Output the [x, y] coordinate of the center of the cell containing the given text.  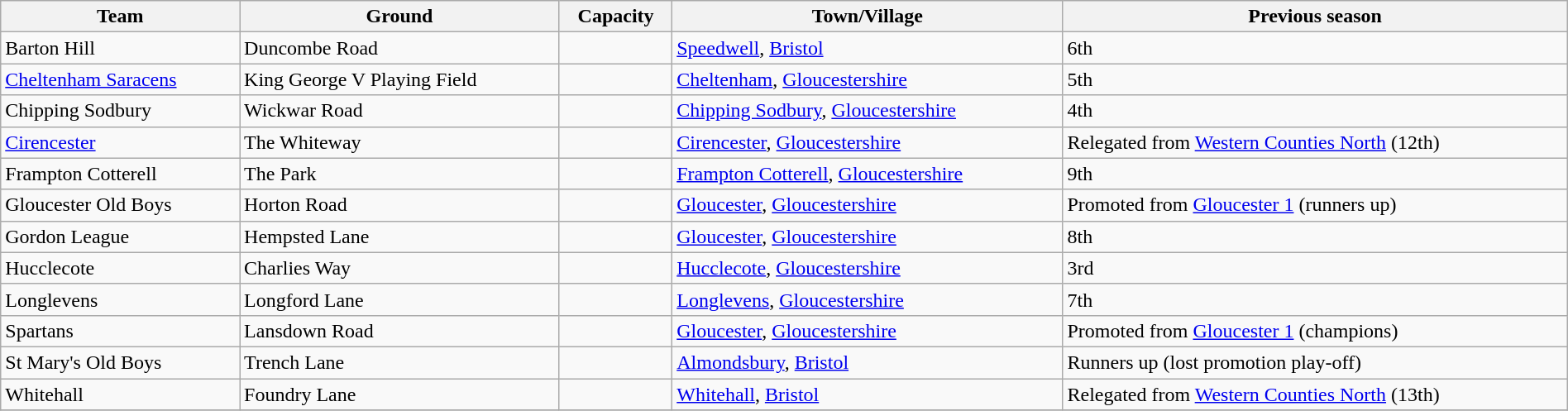
8th [1315, 237]
Promoted from Gloucester 1 (runners up) [1315, 205]
Previous season [1315, 17]
Town/Village [868, 17]
Cirencester, Gloucestershire [868, 142]
Gordon League [121, 237]
Gloucester Old Boys [121, 205]
Hempsted Lane [400, 237]
Cirencester [121, 142]
Cheltenham Saracens [121, 79]
St Mary's Old Boys [121, 362]
Relegated from Western Counties North (12th) [1315, 142]
Longford Lane [400, 299]
Chipping Sodbury [121, 111]
Spartans [121, 331]
Wickwar Road [400, 111]
Foundry Lane [400, 394]
Hucclecote, Gloucestershire [868, 268]
Charlies Way [400, 268]
The Whiteway [400, 142]
Hucclecote [121, 268]
Team [121, 17]
Frampton Cotterell, Gloucestershire [868, 174]
Whitehall [121, 394]
The Park [400, 174]
Lansdown Road [400, 331]
King George V Playing Field [400, 79]
Ground [400, 17]
Trench Lane [400, 362]
7th [1315, 299]
Runners up (lost promotion play-off) [1315, 362]
Speedwell, Bristol [868, 48]
6th [1315, 48]
Frampton Cotterell [121, 174]
4th [1315, 111]
Promoted from Gloucester 1 (champions) [1315, 331]
Longlevens, Gloucestershire [868, 299]
Chipping Sodbury, Gloucestershire [868, 111]
Horton Road [400, 205]
3rd [1315, 268]
Capacity [615, 17]
9th [1315, 174]
Whitehall, Bristol [868, 394]
Barton Hill [121, 48]
Almondsbury, Bristol [868, 362]
Duncombe Road [400, 48]
Relegated from Western Counties North (13th) [1315, 394]
5th [1315, 79]
Longlevens [121, 299]
Cheltenham, Gloucestershire [868, 79]
